Return (x, y) of the center of cell containing provided text 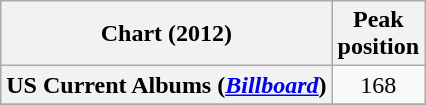
Chart (2012) (166, 34)
US Current Albums (Billboard) (166, 85)
168 (378, 85)
Peakposition (378, 34)
